Capture the cell that displays the provided text and extract its [X, Y] central coordinate. 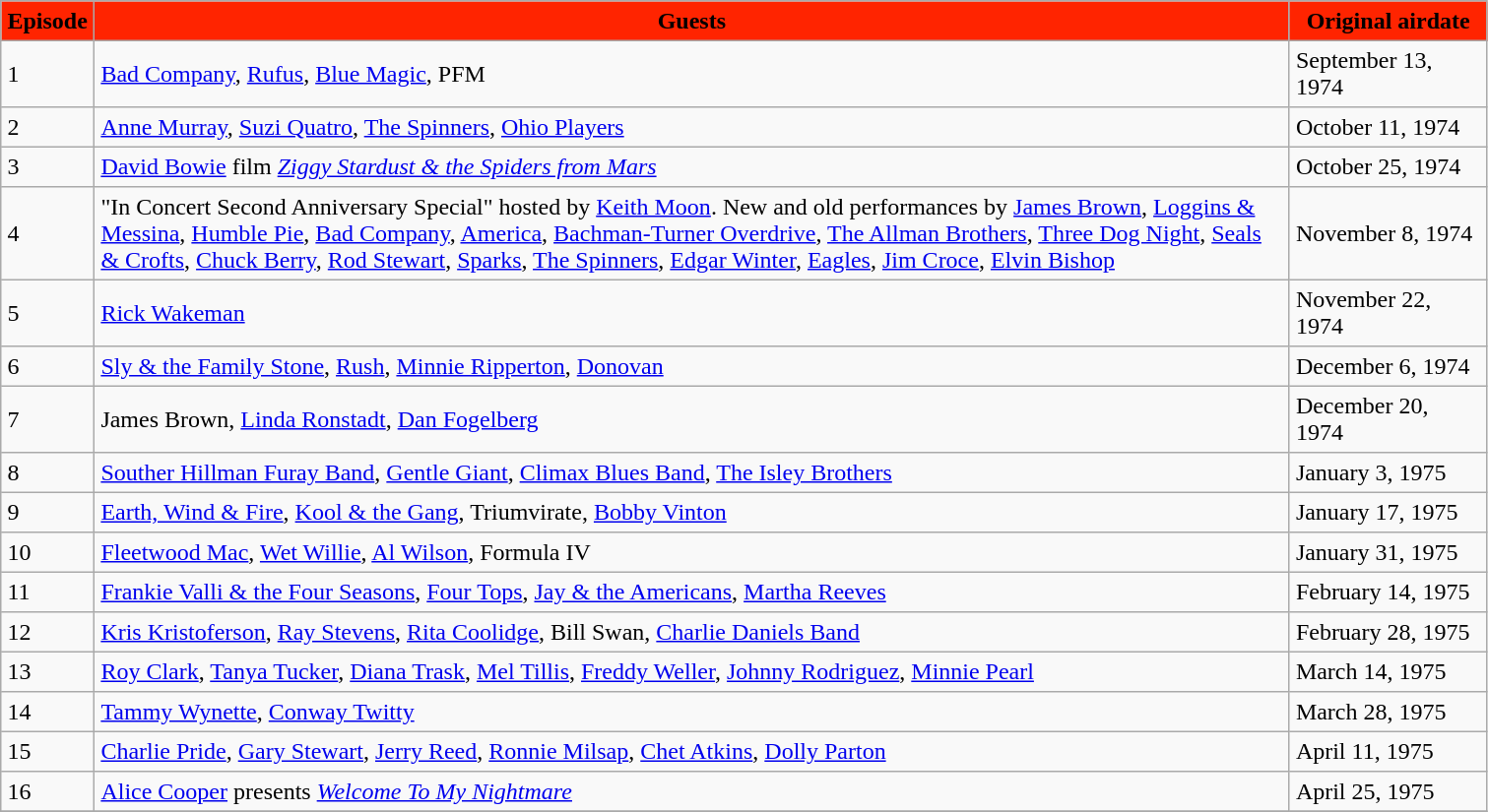
Souther Hillman Furay Band, Gentle Giant, Climax Blues Band, The Isley Brothers [692, 472]
Episode [47, 21]
Rick Wakeman [692, 313]
Charlie Pride, Gary Stewart, Jerry Reed, Ronnie Milsap, Chet Atkins, Dolly Parton [692, 751]
Kris Kristoferson, Ray Stevens, Rita Coolidge, Bill Swan, Charlie Daniels Band [692, 632]
Bad Company, Rufus, Blue Magic, PFM [692, 74]
February 14, 1975 [1389, 592]
14 [47, 712]
October 25, 1974 [1389, 166]
November 22, 1974 [1389, 313]
January 17, 1975 [1389, 512]
Anne Murray, Suzi Quatro, The Spinners, Ohio Players [692, 127]
Frankie Valli & the Four Seasons, Four Tops, Jay & the Americans, Martha Reeves [692, 592]
October 11, 1974 [1389, 127]
James Brown, Linda Ronstadt, Dan Fogelberg [692, 419]
5 [47, 313]
13 [47, 671]
1 [47, 74]
10 [47, 552]
January 31, 1975 [1389, 552]
April 25, 1975 [1389, 791]
April 11, 1975 [1389, 751]
11 [47, 592]
Alice Cooper presents Welcome To My Nightmare [692, 791]
December 20, 1974 [1389, 419]
Earth, Wind & Fire, Kool & the Gang, Triumvirate, Bobby Vinton [692, 512]
15 [47, 751]
4 [47, 233]
March 14, 1975 [1389, 671]
December 6, 1974 [1389, 366]
2 [47, 127]
Original airdate [1389, 21]
8 [47, 472]
January 3, 1975 [1389, 472]
February 28, 1975 [1389, 632]
Roy Clark, Tanya Tucker, Diana Trask, Mel Tillis, Freddy Weller, Johnny Rodriguez, Minnie Pearl [692, 671]
3 [47, 166]
Guests [692, 21]
Tammy Wynette, Conway Twitty [692, 712]
Fleetwood Mac, Wet Willie, Al Wilson, Formula IV [692, 552]
16 [47, 791]
9 [47, 512]
7 [47, 419]
Sly & the Family Stone, Rush, Minnie Ripperton, Donovan [692, 366]
David Bowie film Ziggy Stardust & the Spiders from Mars [692, 166]
March 28, 1975 [1389, 712]
12 [47, 632]
September 13, 1974 [1389, 74]
November 8, 1974 [1389, 233]
6 [47, 366]
